Find where the given text appears and provide that cell's center as [X, Y] coordinate. 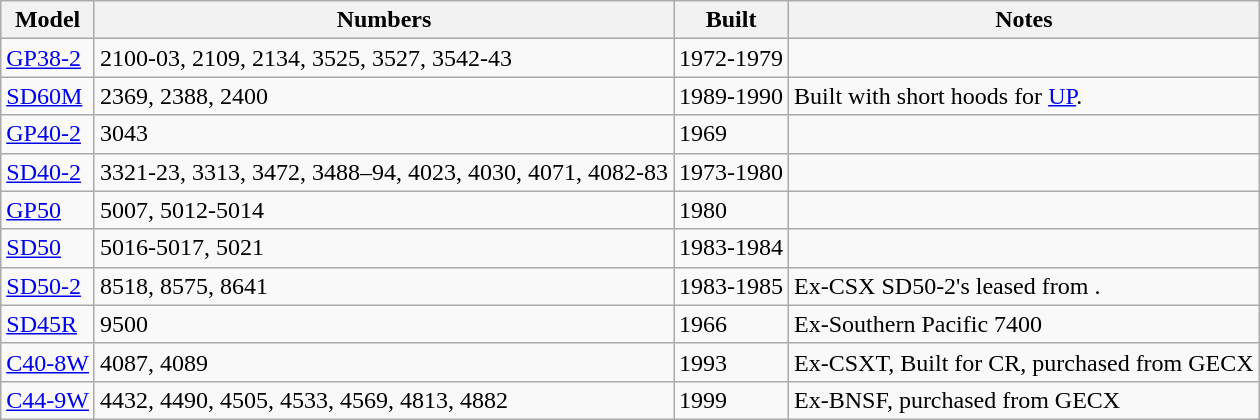
SD60M [48, 96]
Ex-Southern Pacific 7400 [1024, 324]
9500 [384, 324]
1989-1990 [732, 96]
5007, 5012-5014 [384, 210]
C44-9W [48, 400]
1993 [732, 362]
5016-5017, 5021 [384, 248]
C40-8W [48, 362]
SD50 [48, 248]
1972-1979 [732, 58]
GP38-2 [48, 58]
SD40-2 [48, 172]
1983-1985 [732, 286]
2369, 2388, 2400 [384, 96]
3043 [384, 134]
3321-23, 3313, 3472, 3488–94, 4023, 4030, 4071, 4082-83 [384, 172]
4432, 4490, 4505, 4533, 4569, 4813, 4882 [384, 400]
Numbers [384, 20]
Notes [1024, 20]
SD45R [48, 324]
Built [732, 20]
1966 [732, 324]
4087, 4089 [384, 362]
1980 [732, 210]
GP40-2 [48, 134]
SD50-2 [48, 286]
Ex-BNSF, purchased from GECX [1024, 400]
Model [48, 20]
1999 [732, 400]
Built with short hoods for UP. [1024, 96]
Ex-CSXT, Built for CR, purchased from GECX [1024, 362]
Ex-CSX SD50-2's leased from . [1024, 286]
1983-1984 [732, 248]
2100-03, 2109, 2134, 3525, 3527, 3542-43 [384, 58]
1969 [732, 134]
GP50 [48, 210]
8518, 8575, 8641 [384, 286]
1973-1980 [732, 172]
